For the text-containing cell, return its midpoint in (x, y) coordinate format. 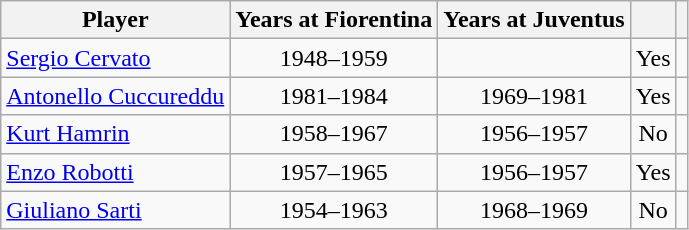
Years at Fiorentina (334, 20)
Enzo Robotti (116, 172)
1981–1984 (334, 96)
Player (116, 20)
1948–1959 (334, 58)
Years at Juventus (534, 20)
1958–1967 (334, 134)
Sergio Cervato (116, 58)
1969–1981 (534, 96)
Kurt Hamrin (116, 134)
1954–1963 (334, 210)
1968–1969 (534, 210)
Giuliano Sarti (116, 210)
1957–1965 (334, 172)
Antonello Cuccureddu (116, 96)
